Pinpoint the cell where the given text exists, returning its (X, Y) midpoint coordinate. 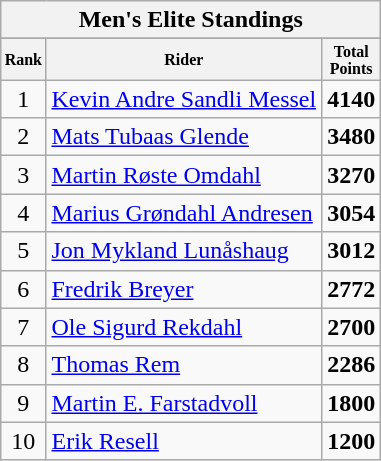
4 (24, 213)
2700 (352, 327)
TotalPoints (352, 60)
Rider (184, 60)
Erik Resell (184, 441)
3480 (352, 137)
2772 (352, 289)
3270 (352, 175)
3 (24, 175)
Ole Sigurd Rekdahl (184, 327)
7 (24, 327)
2 (24, 137)
Mats Tubaas Glende (184, 137)
Rank (24, 60)
Kevin Andre Sandli Messel (184, 99)
3012 (352, 251)
9 (24, 403)
Thomas Rem (184, 365)
Jon Mykland Lunåshaug (184, 251)
1800 (352, 403)
6 (24, 289)
4140 (352, 99)
Men's Elite Standings (191, 20)
Marius Grøndahl Andresen (184, 213)
3054 (352, 213)
Fredrik Breyer (184, 289)
Martin Røste Omdahl (184, 175)
1 (24, 99)
5 (24, 251)
1200 (352, 441)
Martin E. Farstadvoll (184, 403)
10 (24, 441)
2286 (352, 365)
8 (24, 365)
